From the cell containing the given text, extract its center point as [X, Y] coordinate. 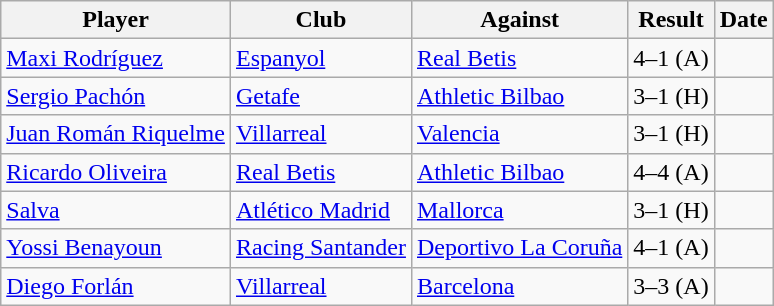
Sergio Pachón [116, 96]
Getafe [320, 96]
3–3 (A) [671, 286]
Valencia [519, 134]
Maxi Rodríguez [116, 58]
Result [671, 20]
Player [116, 20]
Racing Santander [320, 248]
Espanyol [320, 58]
Yossi Benayoun [116, 248]
Club [320, 20]
Salva [116, 210]
Date [744, 20]
Ricardo Oliveira [116, 172]
Atlético Madrid [320, 210]
Deportivo La Coruña [519, 248]
Diego Forlán [116, 286]
4–4 (A) [671, 172]
Juan Román Riquelme [116, 134]
Against [519, 20]
Barcelona [519, 286]
Mallorca [519, 210]
